Locate the cell with the specified text and output its [X, Y] center coordinate. 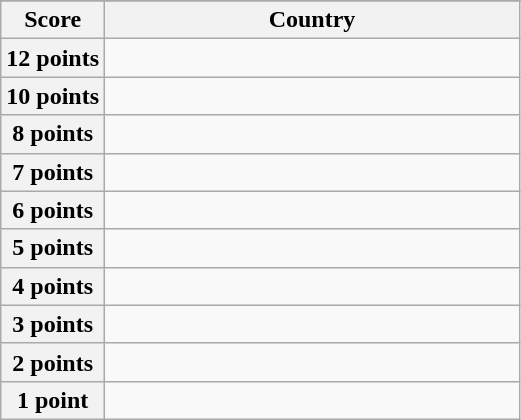
Score [53, 20]
5 points [53, 248]
6 points [53, 210]
3 points [53, 324]
Country [312, 20]
2 points [53, 362]
8 points [53, 134]
12 points [53, 58]
1 point [53, 400]
10 points [53, 96]
7 points [53, 172]
4 points [53, 286]
